Scan for the cell matching the given text and deliver its (x, y) coordinate at center. 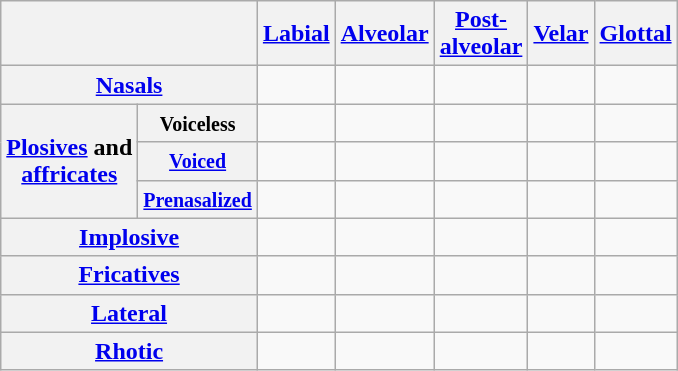
Post-alveolar (481, 34)
Voiced (198, 161)
Alveolar (384, 34)
Rhotic (130, 351)
Labial (296, 34)
Voiceless (198, 123)
Velar (561, 34)
Glottal (636, 34)
Prenasalized (198, 199)
Implosive (130, 237)
Fricatives (130, 275)
Plosives andaffricates (70, 161)
Nasals (130, 85)
Lateral (130, 313)
